Provide the (X, Y) coordinate of the cell's center where the given text is located.  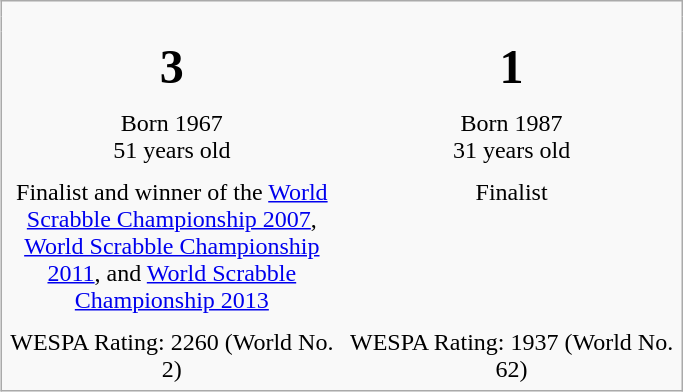
3 (172, 67)
Born 198731 years old (512, 136)
1 (512, 67)
WESPA Rating: 1937 (World No. 62) (512, 356)
Finalist (512, 246)
WESPA Rating: 2260 (World No. 2) (172, 356)
Finalist and winner of the World Scrabble Championship 2007, World Scrabble Championship 2011, and World Scrabble Championship 2013 (172, 246)
Born 196751 years old (172, 136)
